Provide the (X, Y) coordinate of the cell's center where the given text is located.  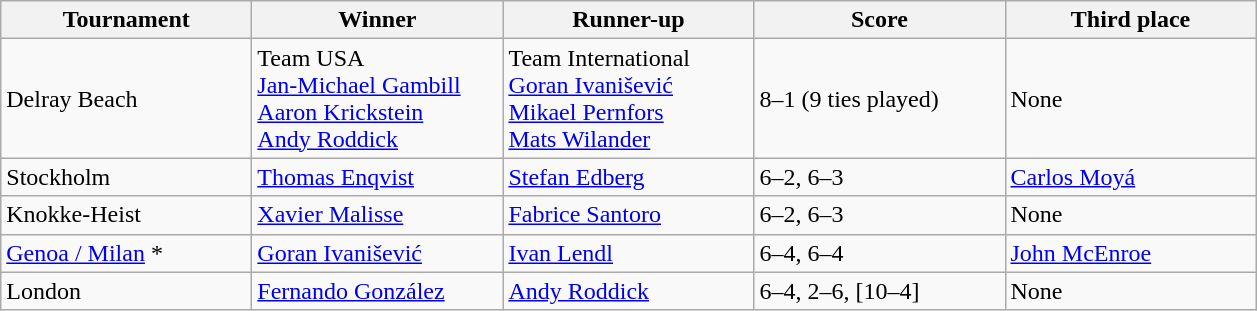
Knokke-Heist (126, 215)
Third place (1130, 20)
Carlos Moyá (1130, 177)
London (126, 291)
Fernando González (378, 291)
Stockholm (126, 177)
John McEnroe (1130, 253)
8–1 (9 ties played) (880, 98)
Goran Ivanišević (378, 253)
6–4, 6–4 (880, 253)
Xavier Malisse (378, 215)
Genoa / Milan * (126, 253)
Thomas Enqvist (378, 177)
Runner-up (628, 20)
Andy Roddick (628, 291)
Team USA Jan-Michael Gambill Aaron Krickstein Andy Roddick (378, 98)
Team International Goran Ivanišević Mikael Pernfors Mats Wilander (628, 98)
Winner (378, 20)
Ivan Lendl (628, 253)
Score (880, 20)
Fabrice Santoro (628, 215)
6–4, 2–6, [10–4] (880, 291)
Delray Beach (126, 98)
Stefan Edberg (628, 177)
Tournament (126, 20)
